Return (X, Y) of the center of cell containing provided text 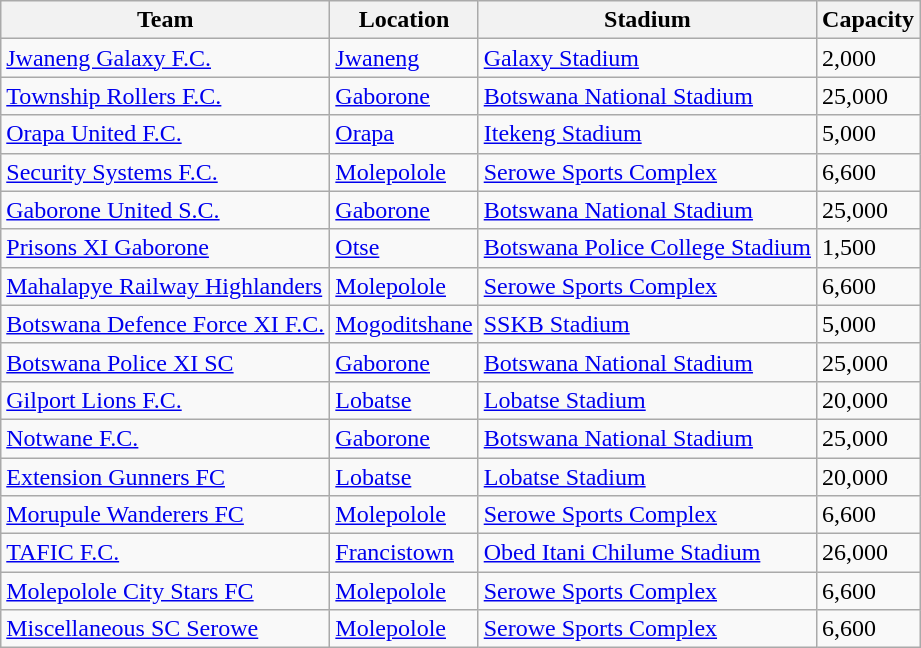
Morupule Wanderers FC (166, 515)
Otse (404, 248)
Prisons XI Gaborone (166, 248)
Francistown (404, 553)
2,000 (868, 58)
SSKB Stadium (647, 324)
Jwaneng Galaxy F.C. (166, 58)
Miscellaneous SC Serowe (166, 629)
Security Systems F.C. (166, 172)
Notwane F.C. (166, 438)
TAFIC F.C. (166, 553)
Location (404, 20)
Molepolole City Stars FC (166, 591)
Team (166, 20)
Gaborone United S.C. (166, 210)
Obed Itani Chilume Stadium (647, 553)
1,500 (868, 248)
Extension Gunners FC (166, 477)
Orapa (404, 134)
Capacity (868, 20)
Orapa United F.C. (166, 134)
Gilport Lions F.C. (166, 400)
26,000 (868, 553)
Botswana Police XI SC (166, 362)
Jwaneng (404, 58)
Mahalapye Railway Highlanders (166, 286)
Botswana Defence Force XI F.C. (166, 324)
Township Rollers F.C. (166, 96)
Itekeng Stadium (647, 134)
Stadium (647, 20)
Botswana Police College Stadium (647, 248)
Galaxy Stadium (647, 58)
Mogoditshane (404, 324)
